Locate the cell with the specified text and output its [x, y] center coordinate. 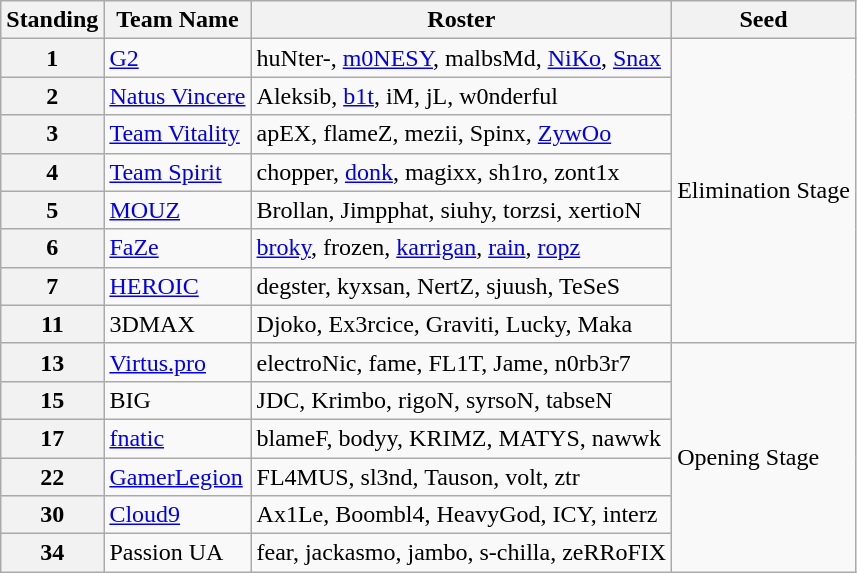
Team Name [178, 20]
fnatic [178, 438]
apEX, flameZ, mezii, Spinx, ZywOo [462, 134]
degster, kyxsan, NertZ, sjuush, TeSeS [462, 286]
34 [52, 553]
Brollan, Jimpphat, siuhy, torzsi, xertioN [462, 210]
2 [52, 96]
13 [52, 362]
broky, frozen, karrigan, rain, ropz [462, 248]
G2 [178, 58]
Elimination Stage [764, 191]
1 [52, 58]
fear, jackasmo, jambo, s-chilla, zeRRoFIX [462, 553]
Team Vitality [178, 134]
Opening Stage [764, 457]
Virtus.pro [178, 362]
Aleksib, b1t, iM, jL, w0nderful [462, 96]
11 [52, 324]
JDC, Krimbo, rigoN, syrsoN, tabseN [462, 400]
17 [52, 438]
chopper, donk, magixx, sh1ro, zont1x [462, 172]
Seed [764, 20]
Standing [52, 20]
electroNic, fame, FL1T, Jame, n0rb3r7 [462, 362]
Team Spirit [178, 172]
3DMAX [178, 324]
Ax1Le, Boombl4, HeavyGod, ICY, interz [462, 515]
4 [52, 172]
MOUZ [178, 210]
Cloud9 [178, 515]
30 [52, 515]
5 [52, 210]
3 [52, 134]
HEROIC [178, 286]
7 [52, 286]
Djoko, Ex3rcice, Graviti, Lucky, Maka [462, 324]
15 [52, 400]
22 [52, 477]
Natus Vincere [178, 96]
GamerLegion [178, 477]
FaZe [178, 248]
Passion UA [178, 553]
huNter-, m0NESY, malbsMd, NiKo, Snax [462, 58]
BIG [178, 400]
6 [52, 248]
blameF, bodyy, KRIMZ, MATYS, nawwk [462, 438]
FL4MUS, sl3nd, Tauson, volt, ztr [462, 477]
Roster [462, 20]
